Locate the cell with the specified text and output its (x, y) center coordinate. 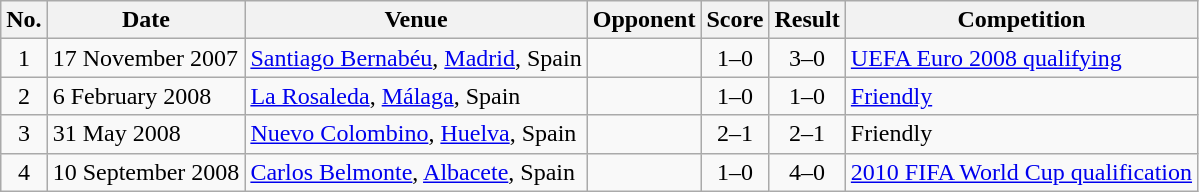
Santiago Bernabéu, Madrid, Spain (416, 58)
Opponent (644, 20)
La Rosaleda, Málaga, Spain (416, 96)
Carlos Belmonte, Albacete, Spain (416, 172)
1 (24, 58)
Date (146, 20)
Competition (1021, 20)
4 (24, 172)
Score (735, 20)
Nuevo Colombino, Huelva, Spain (416, 134)
3 (24, 134)
2 (24, 96)
2010 FIFA World Cup qualification (1021, 172)
No. (24, 20)
Result (807, 20)
10 September 2008 (146, 172)
17 November 2007 (146, 58)
3–0 (807, 58)
31 May 2008 (146, 134)
4–0 (807, 172)
6 February 2008 (146, 96)
Venue (416, 20)
UEFA Euro 2008 qualifying (1021, 58)
